Scan for the cell matching the given text and deliver its (X, Y) coordinate at center. 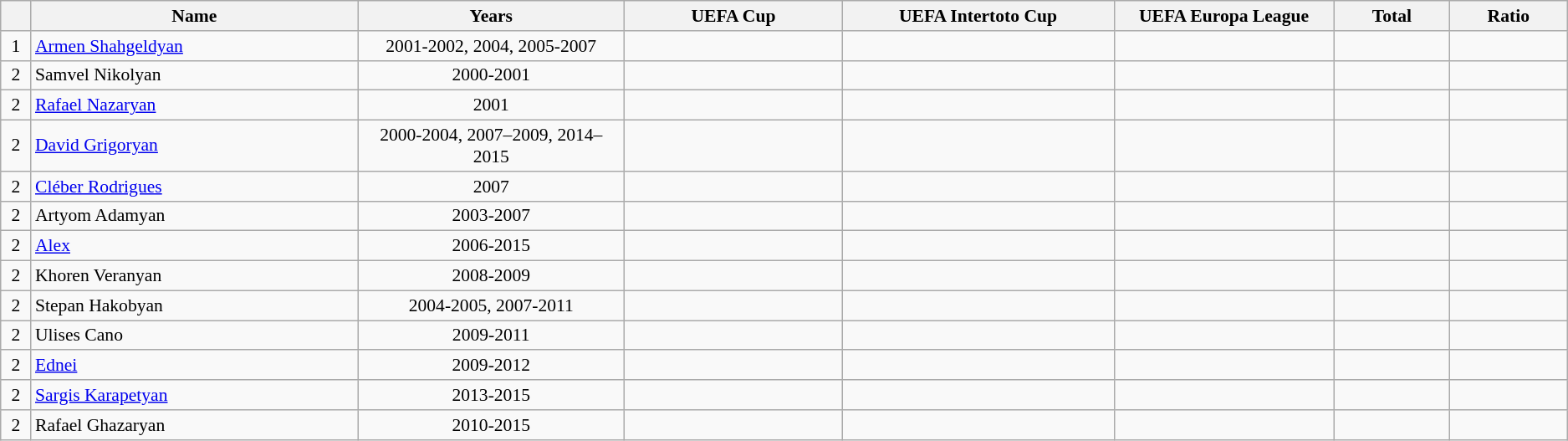
2000-2004, 2007–2009, 2014–2015 (492, 146)
Cléber Rodrigues (194, 187)
2004-2005, 2007-2011 (492, 305)
Rafael Ghazaryan (194, 425)
Sargis Karapetyan (194, 395)
Khoren Veranyan (194, 276)
1 (16, 46)
David Grigoryan (194, 146)
UEFA Intertoto Cup (978, 16)
2007 (492, 187)
Samvel Nikolyan (194, 75)
2009-2011 (492, 336)
2006-2015 (492, 246)
2000-2001 (492, 75)
Ratio (1509, 16)
2001 (492, 105)
2001-2002, 2004, 2005-2007 (492, 46)
Years (492, 16)
Ulises Cano (194, 336)
2008-2009 (492, 276)
Rafael Nazaryan (194, 105)
Total (1392, 16)
UEFA Europa League (1224, 16)
2003-2007 (492, 216)
2009-2012 (492, 366)
2010-2015 (492, 425)
Armen Shahgeldyan (194, 46)
Artyom Adamyan (194, 216)
2013-2015 (492, 395)
Stepan Hakobyan (194, 305)
UEFA Cup (733, 16)
Name (194, 16)
Ednei (194, 366)
Alex (194, 246)
